Output the (X, Y) coordinate of the center of the cell containing the given text.  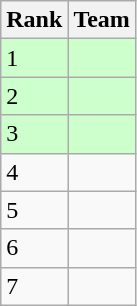
5 (34, 210)
3 (34, 134)
1 (34, 58)
Rank (34, 20)
Team (102, 20)
2 (34, 96)
7 (34, 286)
4 (34, 172)
6 (34, 248)
